Capture the cell that displays the provided text and extract its [x, y] central coordinate. 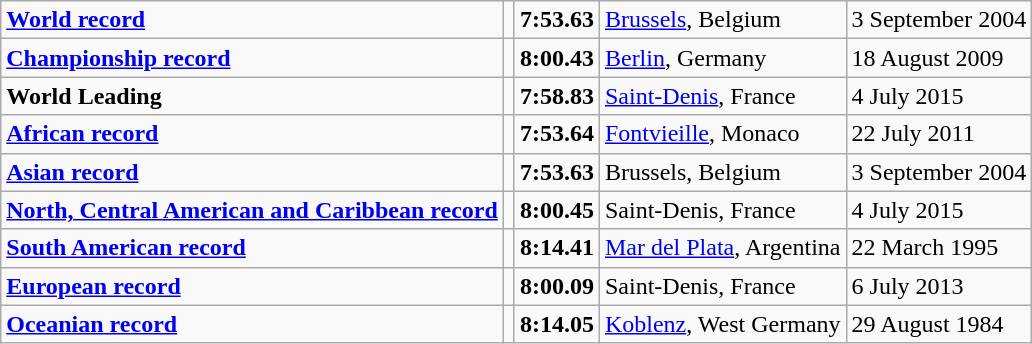
29 August 1984 [939, 324]
Oceanian record [252, 324]
7:58.83 [556, 96]
7:53.64 [556, 134]
Mar del Plata, Argentina [722, 248]
South American record [252, 248]
18 August 2009 [939, 58]
World Leading [252, 96]
Koblenz, West Germany [722, 324]
8:00.09 [556, 286]
8:00.43 [556, 58]
8:00.45 [556, 210]
8:14.05 [556, 324]
8:14.41 [556, 248]
Championship record [252, 58]
6 July 2013 [939, 286]
Berlin, Germany [722, 58]
World record [252, 20]
Fontvieille, Monaco [722, 134]
North, Central American and Caribbean record [252, 210]
Asian record [252, 172]
African record [252, 134]
22 March 1995 [939, 248]
European record [252, 286]
22 July 2011 [939, 134]
